Scan for the cell matching the given text and deliver its (X, Y) coordinate at center. 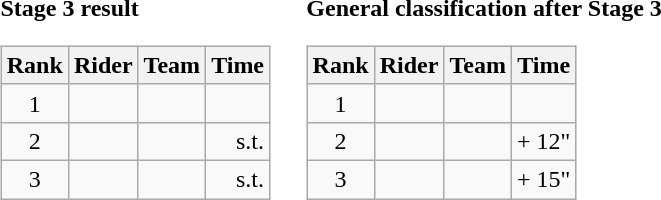
+ 12" (543, 141)
+ 15" (543, 179)
